Locate the cell with the specified text and output its [X, Y] center coordinate. 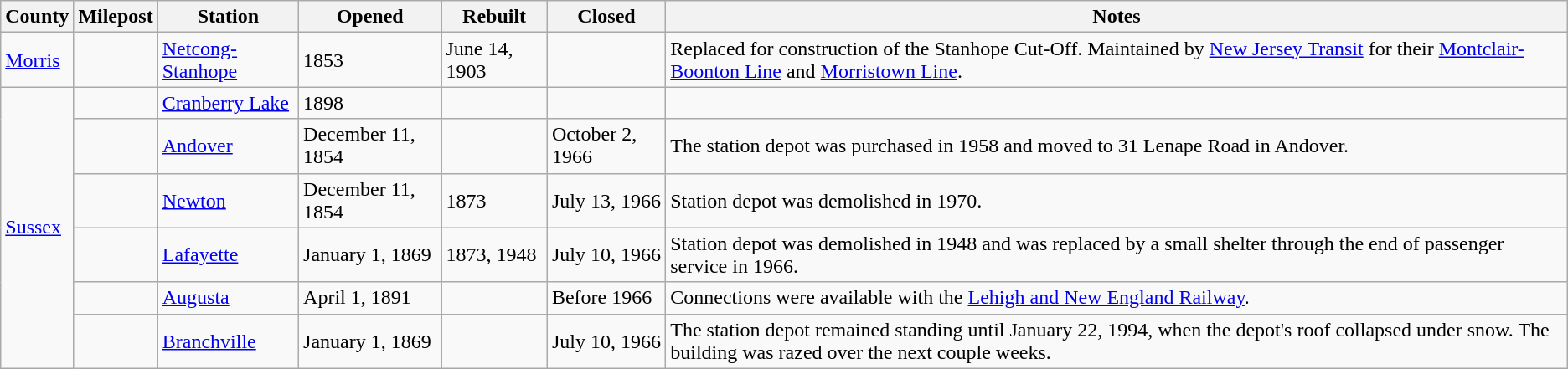
Notes [1117, 17]
Connections were available with the Lehigh and New England Railway. [1117, 298]
1873, 1948 [494, 254]
Netcong-Stanhope [228, 60]
Rebuilt [494, 17]
Milepost [116, 17]
Sussex [37, 228]
1853 [370, 60]
The station depot was purchased in 1958 and moved to 31 Lenape Road in Andover. [1117, 146]
Andover [228, 146]
Lafayette [228, 254]
County [37, 17]
October 2, 1966 [606, 146]
1898 [370, 103]
Before 1966 [606, 298]
Station [228, 17]
Morris [37, 60]
Newton [228, 201]
June 14, 1903 [494, 60]
Station depot was demolished in 1970. [1117, 201]
Station depot was demolished in 1948 and was replaced by a small shelter through the end of passenger service in 1966. [1117, 254]
Augusta [228, 298]
April 1, 1891 [370, 298]
1873 [494, 201]
Cranberry Lake [228, 103]
July 13, 1966 [606, 201]
Branchville [228, 341]
Closed [606, 17]
Opened [370, 17]
Replaced for construction of the Stanhope Cut-Off. Maintained by New Jersey Transit for their Montclair-Boonton Line and Morristown Line. [1117, 60]
